Return the (X, Y) coordinate for the center point of the cell that contains the specified text.  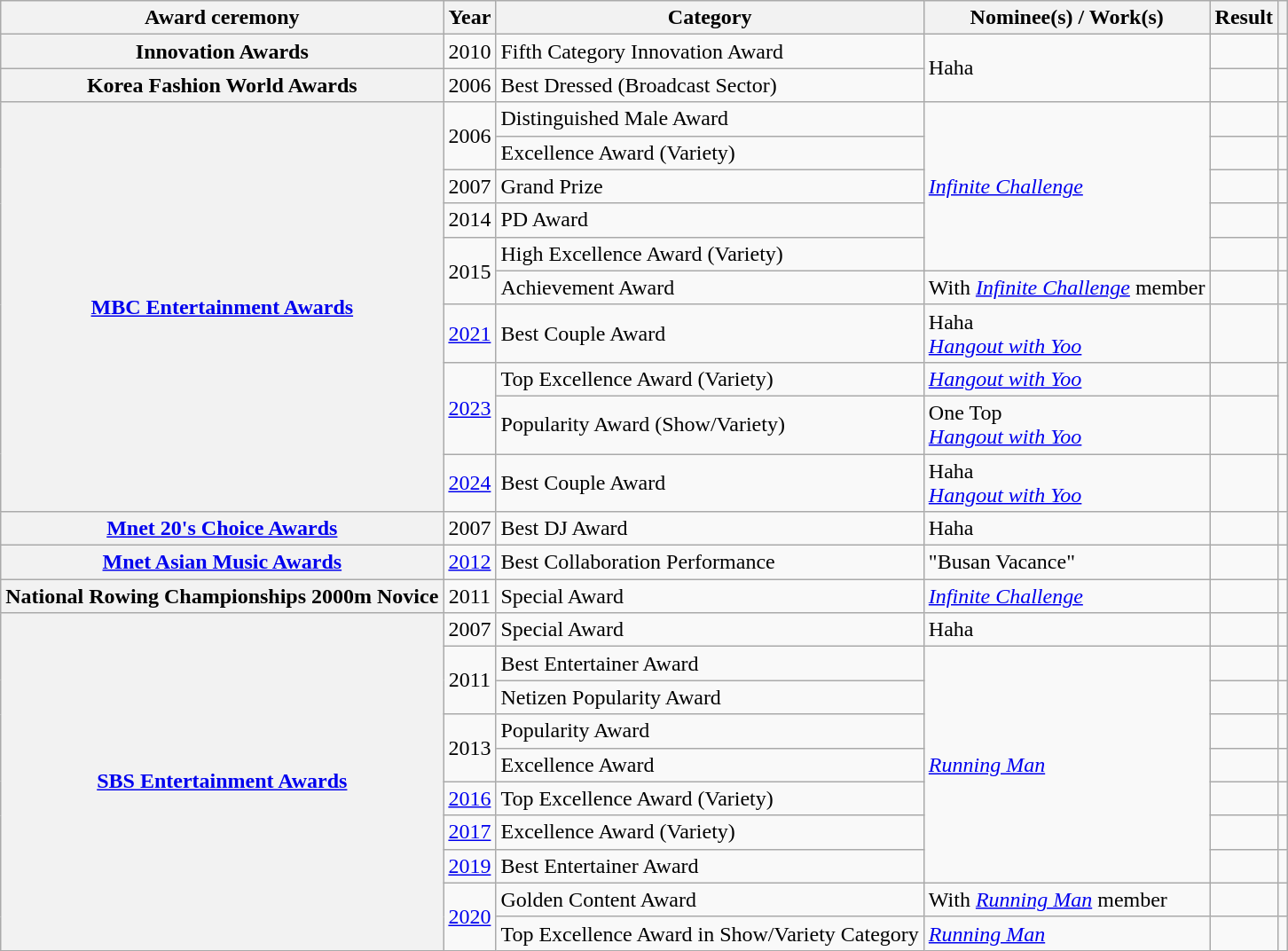
Best DJ Award (710, 529)
Result (1244, 18)
Award ceremony (222, 18)
Korea Fashion World Awards (222, 85)
2017 (470, 832)
2016 (470, 798)
PD Award (710, 220)
2020 (470, 916)
2014 (470, 220)
Netizen Popularity Award (710, 697)
2023 (470, 408)
2010 (470, 51)
Mnet 20's Choice Awards (222, 529)
Category (710, 18)
2012 (470, 562)
MBC Entertainment Awards (222, 307)
2024 (470, 483)
Nominee(s) / Work(s) (1066, 18)
"Busan Vacance" (1066, 562)
2019 (470, 866)
Hangout with Yoo (1066, 379)
Achievement Award (710, 287)
High Excellence Award (Variety) (710, 254)
Mnet Asian Music Awards (222, 562)
Top Excellence Award in Show/Variety Category (710, 933)
Golden Content Award (710, 900)
Year (470, 18)
Fifth Category Innovation Award (710, 51)
One Top Hangout with Yoo (1066, 424)
Best Dressed (Broadcast Sector) (710, 85)
Distinguished Male Award (710, 119)
Popularity Award (710, 731)
Innovation Awards (222, 51)
Excellence Award (710, 765)
2015 (470, 271)
Best Collaboration Performance (710, 562)
National Rowing Championships 2000m Novice (222, 596)
SBS Entertainment Awards (222, 782)
Grand Prize (710, 186)
With Running Man member (1066, 900)
2021 (470, 334)
2013 (470, 748)
Popularity Award (Show/Variety) (710, 424)
With Infinite Challenge member (1066, 287)
